Output the [X, Y] coordinate of the center of the cell containing the given text.  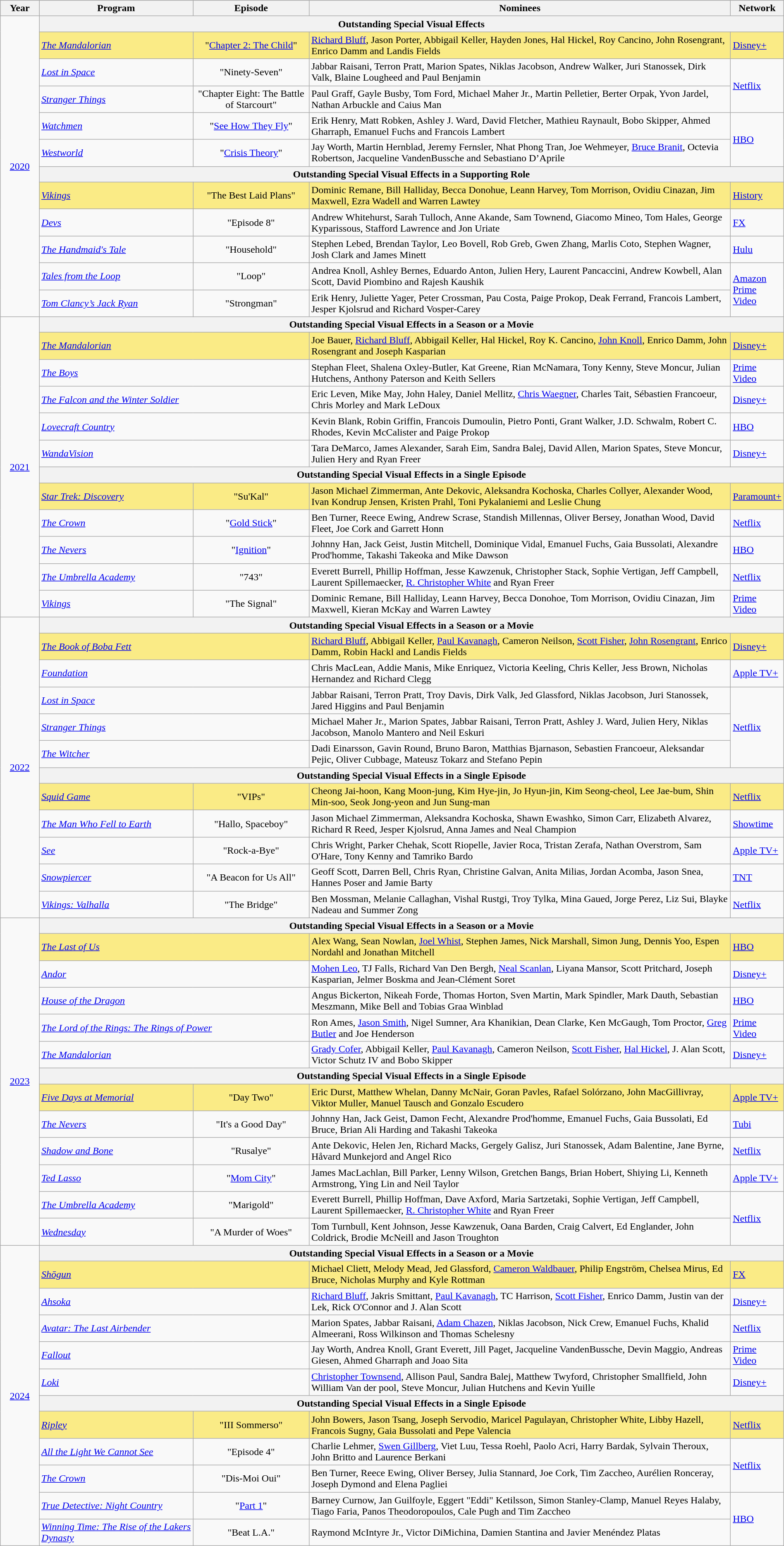
Year [20, 8]
Kevin Blank, Robin Griffin, Francois Dumoulin, Pietro Ponti, Grant Walker, J.D. Schwalm, Robert C. Rhodes, Kevin McCalister and Paige Prokop [519, 427]
2022 [20, 768]
Eric Leven, Mike May, John Haley, Daniel Mellitz, Chris Waegner, Charles Tait, Sébastien Francoeur, Chris Morley and Mark LeDoux [519, 400]
Mohen Leo, TJ Falls, Richard Van Den Bergh, Neal Scanlan, Liyana Mansor, Scott Pritchard, Joseph Kasparian, Jelmer Boskma and Jean-Clément Soret [519, 974]
Program [117, 8]
2024 [20, 1395]
Ben Turner, Reece Ewing, Oliver Bersey, Julia Stannard, Joe Cork, Tim Zaccheo, Aurélien Ronceray, Joseph Dymond and Elena Pagliei [519, 1478]
The Last of Us [174, 947]
"Strongman" [251, 303]
Amazon Prime Video [758, 290]
Episode [251, 8]
Watchmen [117, 126]
Erik Henry, Juliette Yager, Peter Crossman, Pau Costa, Paige Prokop, Deak Ferrand, Francois Lambert, Jesper Kjolsrud and Richard Vosper-Carey [519, 303]
Chris MacLean, Addie Manis, Mike Enriquez, Victoria Keeling, Chris Keller, Jess Brown, Nicholas Hernandez and Richard Clegg [519, 673]
Paul Graff, Gayle Busby, Tom Ford, Michael Maher Jr., Martin Pelletier, Berter Orpak, Yvon Jardel, Nathan Arbuckle and Caius Man [519, 99]
Winning Time: The Rise of the Lakers Dynasty [117, 1533]
Tara DeMarco, James Alexander, Sarah Eim, Sandra Balej, David Allen, Marion Spates, Steve Moncur, Julien Hery and Ryan Freer [519, 453]
James MacLachlan, Bill Parker, Lenny Wilson, Gretchen Bangs, Brian Hobert, Shiying Li, Kenneth Armstrong, Ying Lin and Neil Taylor [519, 1178]
2020 [20, 166]
"Day Two" [251, 1097]
Ben Turner, Reece Ewing, Andrew Scrase, Standish Millennas, Oliver Bersey, Jonathan Wood, David Fleet, Joe Cork and Garrett Honn [519, 523]
"A Beacon for Us All" [251, 878]
Ripley [117, 1424]
"See How They Fly" [251, 126]
Vikings: Valhalla [117, 904]
"The Bridge" [251, 904]
Geoff Scott, Darren Bell, Chris Ryan, Christine Galvan, Anita Milias, Jordan Acomba, Jason Snea, Hannes Poser and Jamie Barty [519, 878]
"VIPs" [251, 797]
Tom Turnbull, Kent Johnson, Jesse Kawzenuk, Oana Barden, Craig Calvert, Ed Englander, John Coldrick, Brodie McNeill and Jason Troughton [519, 1232]
"Episode 8" [251, 223]
Michael Maher Jr., Marion Spates, Jabbar Raisani, Terron Pratt, Ashley J. Ward, Julien Hery, Niklas Jacobson, Manolo Mantero and Neil Eskuri [519, 727]
Devs [117, 223]
"743" [251, 577]
Outstanding Special Visual Effects [412, 24]
"A Murder of Woes" [251, 1232]
Ante Dekovic, Helen Jen, Richard Macks, Gergely Galisz, Juri Stanossek, Adam Balentine, Jane Byrne, Håvard Munkejord and Angel Rico [519, 1151]
Squid Game [117, 797]
WandaVision [174, 453]
Shadow and Bone [117, 1151]
Erik Henry, Matt Robken, Ashley J. Ward, David Fletcher, Mathieu Raynault, Bobo Skipper, Ahmed Gharraph, Emanuel Fuchs and Francois Lambert [519, 126]
"Marigold" [251, 1205]
Andrea Knoll, Ashley Bernes, Eduardo Anton, Julien Hery, Laurent Pancaccini, Andrew Kowbell, Alan Scott, David Piombino and Rajesh Kaushik [519, 276]
"Crisis Theory" [251, 153]
Richard Bluff, Abbigail Keller, Paul Kavanagh, Cameron Neilson, Scott Fisher, John Rosengrant, Enrico Damm, Robin Hackl and Landis Fields [519, 646]
"Rusalye" [251, 1151]
"Hallo, Spaceboy" [251, 824]
Lovecraft Country [174, 427]
True Detective: Night Country [117, 1505]
Five Days at Memorial [117, 1097]
"Loop" [251, 276]
"Ignition" [251, 550]
Westworld [117, 153]
"Beat L.A." [251, 1533]
Nominees [519, 8]
The Book of Boba Fett [174, 646]
"Chapter 2: The Child" [251, 45]
Eric Durst, Matthew Whelan, Danny McNair, Goran Pavles, Rafael Solórzano, John MacGillivray, Viktor Muller, Manuel Tausch and Gonzalo Escudero [519, 1097]
Richard Bluff, Jakris Smittant, Paul Kavanagh, TC Harrison, Scott Fisher, Enrico Damm, Justin van der Lek, Rick O'Connor and J. Alan Scott [519, 1301]
2021 [20, 467]
"It's a Good Day" [251, 1124]
Loki [174, 1382]
Andor [174, 974]
Tubi [758, 1124]
Tom Clancy’s Jack Ryan [117, 303]
Shōgun [174, 1275]
See [117, 850]
The Lord of the Rings: The Rings of Power [174, 1027]
Dadi Einarsson, Gavin Round, Bruno Baron, Matthias Bjarnason, Sebastien Francoeur, Aleksandar Pejic, Oliver Cubbage, Mateusz Tokarz and Stefano Pepin [519, 754]
"Ninety-Seven" [251, 72]
Network [758, 8]
All the Light We Cannot See [117, 1452]
Dominic Remane, Bill Halliday, Leann Harvey, Becca Donohoe, Tom Morrison, Ovidiu Cinazan, Jim Maxwell, Kieran McKay and Warren Lawtey [519, 604]
"The Signal" [251, 604]
Michael Cliett, Melody Mead, Jed Glassford, Cameron Waldbauer, Philip Engström, Chelsea Mirus, Ed Bruce, Nicholas Murphy and Kyle Rottman [519, 1275]
"Su'Kal" [251, 496]
Ted Lasso [117, 1178]
Johnny Han, Jack Geist, Damon Fecht, Alexandre Prod'homme, Emanuel Fuchs, Gaia Bussolati, Ed Bruce, Brian Ali Harding and Takashi Takeoka [519, 1124]
Johnny Han, Jack Geist, Justin Mitchell, Dominique Vidal, Emanuel Fuchs, Gaia Bussolati, Alexandre Prod'homme, Takashi Takeoka and Mike Dawson [519, 550]
Ron Ames, Jason Smith, Nigel Sumner, Ara Khanikian, Dean Clarke, Ken McGaugh, Tom Proctor, Greg Butler and Joe Henderson [519, 1027]
The Handmaid's Tale [117, 249]
"Household" [251, 249]
Wednesday [117, 1232]
Raymond McIntyre Jr., Victor DiMichina, Damien Stantina and Javier Menéndez Platas [519, 1533]
Alex Wang, Sean Nowlan, Joel Whist, Stephen James, Nick Marshall, Simon Jung, Dennis Yoo, Espen Nordahl and Jonathan Mitchell [519, 947]
"Part 1" [251, 1505]
"Mom City" [251, 1178]
The Boys [174, 373]
Foundation [174, 673]
2023 [20, 1082]
Joe Bauer, Richard Bluff, Abbigail Keller, Hal Hickel, Roy K. Cancino, John Knoll, Enrico Damm, John Rosengrant and Joseph Kasparian [519, 346]
Richard Bluff, Jason Porter, Abbigail Keller, Hayden Jones, Hal Hickel, Roy Cancino, John Rosengrant, Enrico Damm and Landis Fields [519, 45]
Tales from the Loop [117, 276]
"Gold Stick" [251, 523]
Stephan Fleet, Shalena Oxley-Butler, Kat Greene, Rian McNamara, Tony Kenny, Steve Moncur, Julian Hutchens, Anthony Paterson and Keith Sellers [519, 373]
Ahsoka [174, 1301]
"Chapter Eight: The Battle of Starcourt" [251, 99]
Paramount+ [758, 496]
Ben Mossman, Melanie Callaghan, Vishal Rustgi, Troy Tylka, Mina Gaued, Jorge Perez, Liz Sui, Blayke Nadeau and Summer Zong [519, 904]
TNT [758, 878]
"The Best Laid Plans" [251, 195]
Andrew Whitehurst, Sarah Tulloch, Anne Akande, Sam Townend, Giacomo Mineo, Tom Hales, George Kyparissous, Stafford Lawrence and Jon Uriate [519, 223]
The Witcher [174, 754]
Stephen Lebed, Brendan Taylor, Leo Bovell, Rob Greb, Gwen Zhang, Marlis Coto, Stephen Wagner, Josh Clark and James Minett [519, 249]
Jabbar Raisani, Terron Pratt, Troy Davis, Dirk Valk, Jed Glassford, Niklas Jacobson, Juri Stanossek, Jared Higgins and Paul Benjamin [519, 700]
Chris Wright, Parker Chehak, Scott Riopelle, Javier Roca, Tristan Zerafa, Nathan Overstrom, Sam O'Hare, Tony Kenny and Tamriko Bardo [519, 850]
Snowpiercer [117, 878]
"Episode 4" [251, 1452]
Hulu [758, 249]
History [758, 195]
Star Trek: Discovery [117, 496]
"Dis-Moi Oui" [251, 1478]
"III Sommerso" [251, 1424]
Avatar: The Last Airbender [174, 1328]
Outstanding Special Visual Effects in a Supporting Role [412, 174]
Angus Bickerton, Nikeah Forde, Thomas Horton, Sven Martin, Mark Spindler, Mark Dauth, Sebastian Meszmann, Mike Bell and Tobias Graa Winblad [519, 1001]
House of the Dragon [174, 1001]
Showtime [758, 824]
Grady Cofer, Abbigail Keller, Paul Kavanagh, Cameron Neilson, Scott Fisher, Hal Hickel, J. Alan Scott, Victor Schutz IV and Bobo Skipper [519, 1055]
Marion Spates, Jabbar Raisani, Adam Chazen, Niklas Jacobson, Nick Crew, Emanuel Fuchs, Khalid Almeerani, Ross Wilkinson and Thomas Schelesny [519, 1328]
"Rock-a-Bye" [251, 850]
Dominic Remane, Bill Halliday, Becca Donohue, Leann Harvey, Tom Morrison, Ovidiu Cinazan, Jim Maxwell, Ezra Wadell and Warren Lawtey [519, 195]
Fallout [174, 1355]
Cheong Jai-hoon, Kang Moon-jung, Kim Hye-jin, Jo Hyun-jin, Kim Seong-cheol, Lee Jae-bum, Shin Min-soo, Seok Jong-yeon and Jun Sung-man [519, 797]
John Bowers, Jason Tsang, Joseph Servodio, Maricel Pagulayan, Christopher White, Libby Hazell, Francois Sugny, Gaia Bussolati and Pepe Valencia [519, 1424]
Jabbar Raisani, Terron Pratt, Marion Spates, Niklas Jacobson, Andrew Walker, Juri Stanossek, Dirk Valk, Blaine Lougheed and Paul Benjamin [519, 72]
Jay Worth, Andrea Knoll, Grant Everett, Jill Paget, Jacqueline VandenBussche, Devin Maggio, Andreas Giesen, Ahmed Gharraph and Joao Sita [519, 1355]
The Man Who Fell to Earth [117, 824]
Charlie Lehmer, Swen Gillberg, Viet Luu, Tessa Roehl, Paolo Acri, Harry Bardak, Sylvain Theroux, John Britto and Laurence Berkani [519, 1452]
The Falcon and the Winter Soldier [174, 400]
